Identify which cell holds the provided text, then report its (X, Y) central coordinate. 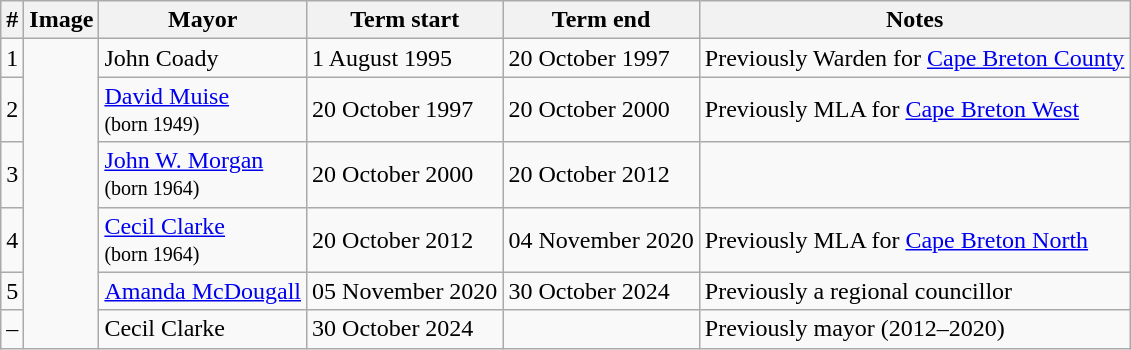
Mayor (203, 20)
Notes (914, 20)
Cecil Clarke (203, 329)
Previously MLA for Cape Breton West (914, 110)
Cecil Clarke (born 1964) (203, 240)
2 (12, 110)
4 (12, 240)
5 (12, 291)
David Muise (born 1949) (203, 110)
Term end (601, 20)
Amanda McDougall (203, 291)
# (12, 20)
Term start (405, 20)
John W. Morgan (born 1964) (203, 174)
Previously Warden for Cape Breton County (914, 58)
1 August 1995 (405, 58)
3 (12, 174)
04 November 2020 (601, 240)
Previously a regional councillor (914, 291)
Previously MLA for Cape Breton North (914, 240)
Previously mayor (2012–2020) (914, 329)
John Coady (203, 58)
1 (12, 58)
Image (62, 20)
– (12, 329)
05 November 2020 (405, 291)
